Pinpoint the cell where the given text exists, returning its [X, Y] midpoint coordinate. 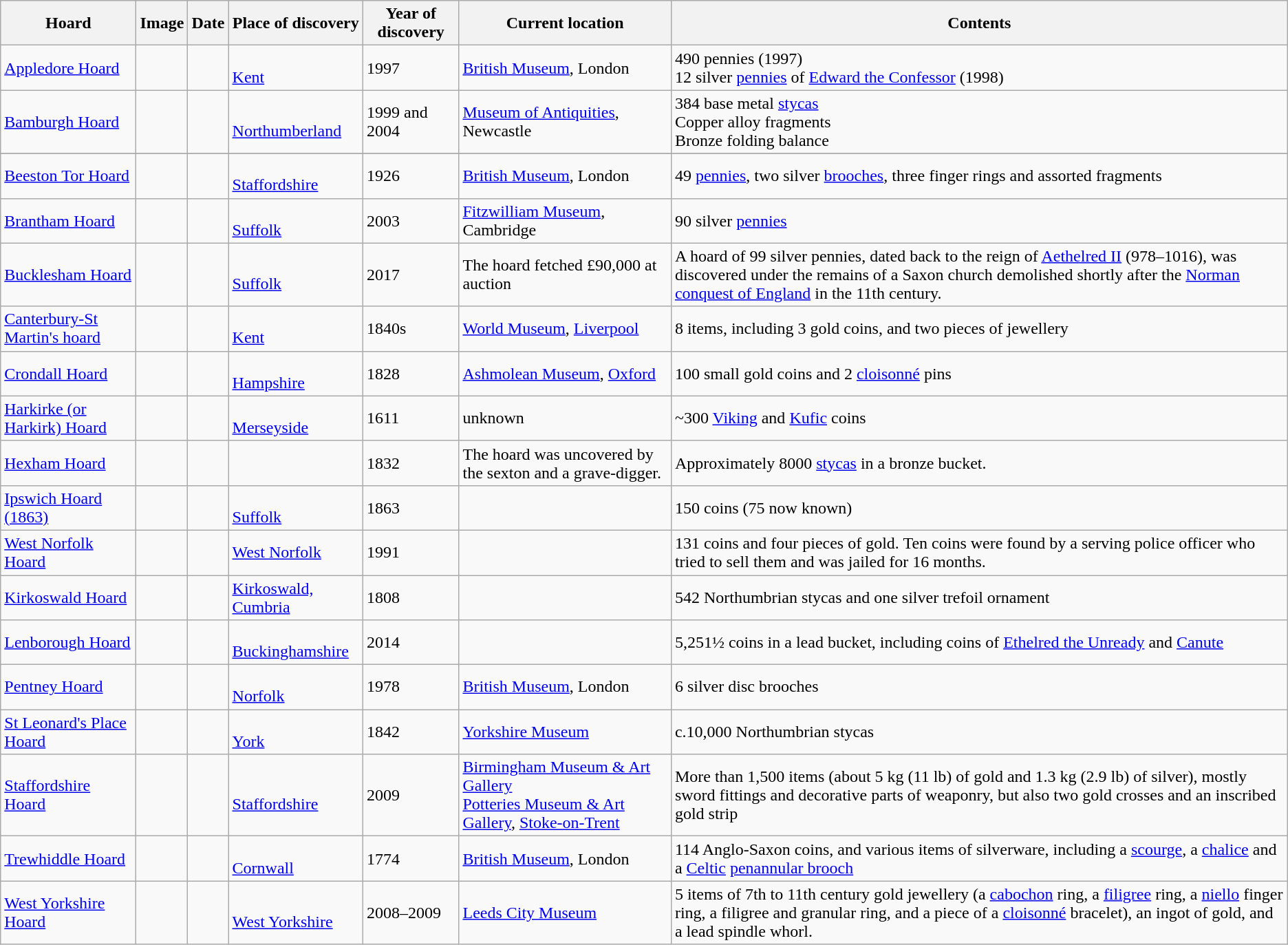
49 pennies, two silver brooches, three finger rings and assorted fragments [979, 176]
8 items, including 3 gold coins, and two pieces of jewellery [979, 329]
Ashmolean Museum, Oxford [565, 373]
Hampshire [296, 373]
Appledore Hoard [69, 67]
Yorkshire Museum [565, 732]
Date [208, 23]
Fitzwilliam Museum, Cambridge [565, 220]
Birmingham Museum & Art GalleryPotteries Museum & Art Gallery, Stoke-on-Trent [565, 796]
Leeds City Museum [565, 913]
Merseyside [296, 418]
West Norfolk [296, 552]
1774 [410, 859]
Canterbury-St Martin's hoard [69, 329]
384 base metal stycasCopper alloy fragmentsBronze folding balance [979, 122]
The hoard was uncovered by the sexton and a grave-digger. [565, 463]
1926 [410, 176]
2008–2009 [410, 913]
Crondall Hoard [69, 373]
Cornwall [296, 859]
542 Northumbrian stycas and one silver trefoil ornament [979, 597]
100 small gold coins and 2 cloisonné pins [979, 373]
131 coins and four pieces of gold. Ten coins were found by a serving police officer who tried to sell them and was jailed for 16 months. [979, 552]
2009 [410, 796]
Beeston Tor Hoard [69, 176]
Hoard [69, 23]
West Yorkshire Hoard [69, 913]
Lenborough Hoard [69, 643]
Staffordshire Hoard [69, 796]
Northumberland [296, 122]
West Norfolk Hoard [69, 552]
1842 [410, 732]
114 Anglo-Saxon coins, and various items of silverware, including a scourge, a chalice and a Celtic penannular brooch [979, 859]
World Museum, Liverpool [565, 329]
490 pennies (1997)12 silver pennies of Edward the Confessor (1998) [979, 67]
Kirkoswald, Cumbria [296, 597]
1997 [410, 67]
Norfolk [296, 687]
1863 [410, 508]
1978 [410, 687]
Approximately 8000 stycas in a bronze bucket. [979, 463]
1999 and 2004 [410, 122]
5,251½ coins in a lead bucket, including coins of Ethelred the Unready and Canute [979, 643]
The hoard fetched £90,000 at auction [565, 275]
Year of discovery [410, 23]
1840s [410, 329]
2003 [410, 220]
Pentney Hoard [69, 687]
~300 Viking and Kufic coins [979, 418]
Bucklesham Hoard [69, 275]
c.10,000 Northumbrian stycas [979, 732]
2017 [410, 275]
Trewhiddle Hoard [69, 859]
1832 [410, 463]
Contents [979, 23]
West Yorkshire [296, 913]
Bamburgh Hoard [69, 122]
Ipswich Hoard (1863) [69, 508]
Harkirke (or Harkirk) Hoard [69, 418]
2014 [410, 643]
6 silver disc brooches [979, 687]
Brantham Hoard [69, 220]
1808 [410, 597]
1828 [410, 373]
Museum of Antiquities, Newcastle [565, 122]
Current location [565, 23]
1991 [410, 552]
St Leonard's Place Hoard [69, 732]
150 coins (75 now known) [979, 508]
Kirkoswald Hoard [69, 597]
1611 [410, 418]
Place of discovery [296, 23]
Image [162, 23]
Buckinghamshire [296, 643]
90 silver pennies [979, 220]
Hexham Hoard [69, 463]
York [296, 732]
unknown [565, 418]
